Return the [X, Y] coordinate for the center point of the cell that contains the specified text.  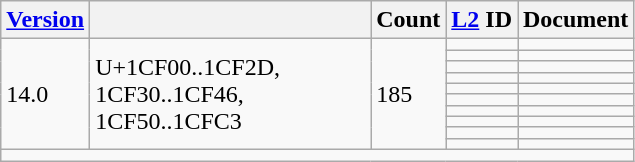
L2 ID [482, 20]
14.0 [46, 94]
Version [46, 20]
U+1CF00..1CF2D, 1CF30..1CF46, 1CF50..1CFC3 [230, 94]
185 [408, 94]
Count [408, 20]
Document [576, 20]
